Extract the [X, Y] coordinate from the center of the cell holding the provided text.  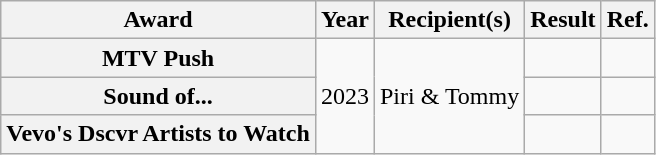
Piri & Tommy [449, 96]
Recipient(s) [449, 20]
Year [344, 20]
Result [563, 20]
Ref. [628, 20]
MTV Push [158, 58]
2023 [344, 96]
Award [158, 20]
Vevo's Dscvr Artists to Watch [158, 134]
Sound of... [158, 96]
